Pinpoint the cell where the given text exists, returning its (x, y) midpoint coordinate. 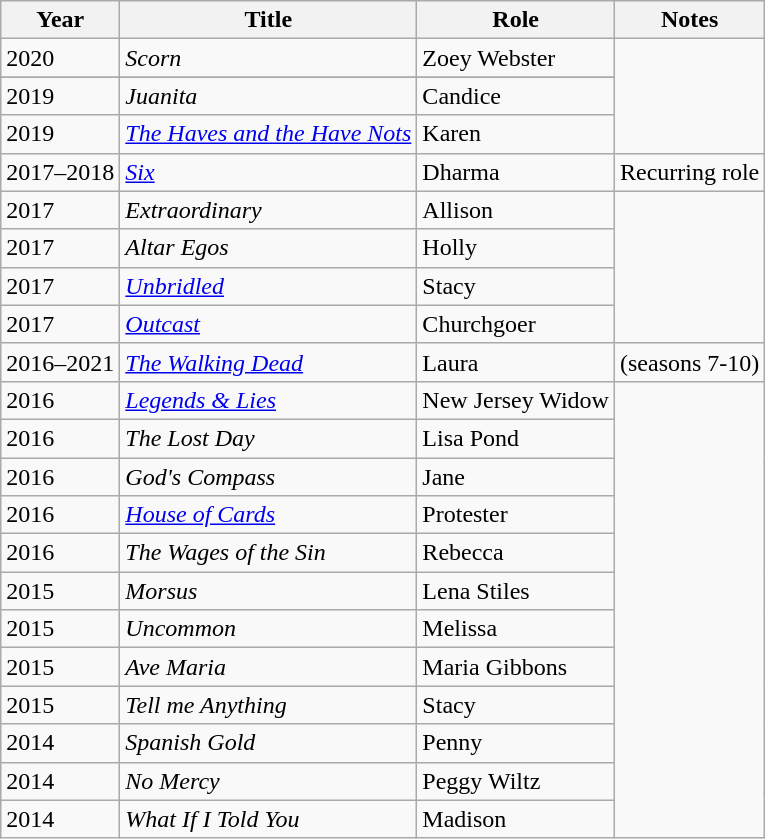
Uncommon (268, 629)
Ave Maria (268, 667)
Madison (516, 819)
Notes (689, 20)
(seasons 7-10) (689, 362)
Maria Gibbons (516, 667)
Recurring role (689, 172)
Outcast (268, 324)
Unbridled (268, 286)
Title (268, 20)
Peggy Wiltz (516, 781)
2017–2018 (60, 172)
Spanish Gold (268, 743)
The Wages of the Sin (268, 553)
Karen (516, 134)
The Haves and the Have Nots (268, 134)
Churchgoer (516, 324)
Allison (516, 210)
2020 (60, 58)
Six (268, 172)
Dharma (516, 172)
Tell me Anything (268, 705)
Candice (516, 96)
2016–2021 (60, 362)
Laura (516, 362)
House of Cards (268, 515)
Lisa Pond (516, 438)
Morsus (268, 591)
Juanita (268, 96)
Penny (516, 743)
The Lost Day (268, 438)
New Jersey Widow (516, 400)
Scorn (268, 58)
The Walking Dead (268, 362)
Role (516, 20)
Extraordinary (268, 210)
No Mercy (268, 781)
Altar Egos (268, 248)
Holly (516, 248)
Zoey Webster (516, 58)
Legends & Lies (268, 400)
Year (60, 20)
Melissa (516, 629)
What If I Told You (268, 819)
Jane (516, 477)
God's Compass (268, 477)
Rebecca (516, 553)
Lena Stiles (516, 591)
Protester (516, 515)
